Output the (x, y) coordinate of the center of the cell containing the given text.  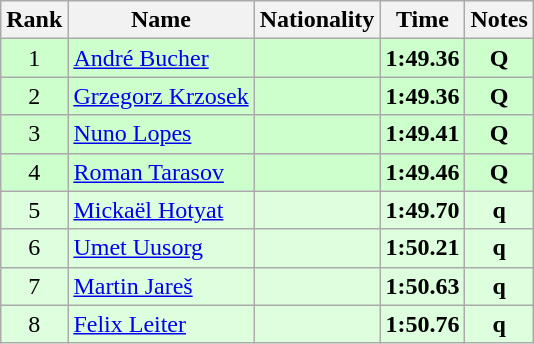
Mickaël Hotyat (161, 210)
Time (422, 20)
Notes (499, 20)
5 (34, 210)
3 (34, 134)
7 (34, 286)
André Bucher (161, 58)
Nuno Lopes (161, 134)
Nationality (317, 20)
Roman Tarasov (161, 172)
2 (34, 96)
Name (161, 20)
Rank (34, 20)
4 (34, 172)
1:50.76 (422, 324)
8 (34, 324)
6 (34, 248)
1:49.70 (422, 210)
1:49.41 (422, 134)
Grzegorz Krzosek (161, 96)
1:50.63 (422, 286)
1 (34, 58)
Felix Leiter (161, 324)
1:50.21 (422, 248)
Umet Uusorg (161, 248)
1:49.46 (422, 172)
Martin Jareš (161, 286)
